Return [X, Y] of the center of cell containing provided text 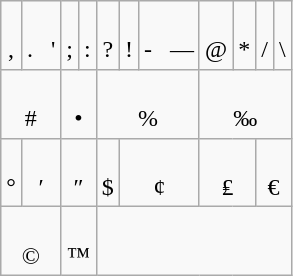
° [12, 172]
. ' [40, 36]
‰ [245, 104]
! [128, 36]
™ [78, 242]
, [12, 36]
¢ [159, 172]
% [148, 104]
′ [40, 172]
/ [265, 36]
$ [108, 172]
; [70, 36]
\ [282, 36]
- — [168, 36]
* [244, 36]
? [108, 36]
₤ [227, 172]
© [31, 242]
€ [274, 172]
: [88, 36]
@ [216, 36]
• [78, 104]
″ [78, 172]
# [31, 104]
